For the text-containing cell, return its midpoint in [X, Y] coordinate format. 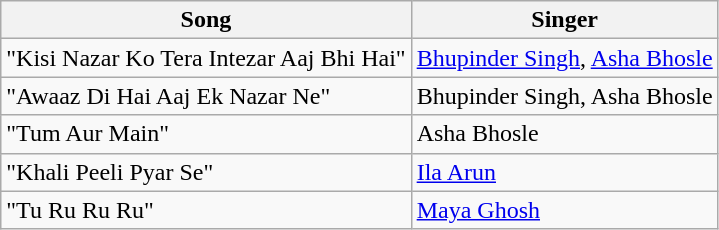
"Kisi Nazar Ko Tera Intezar Aaj Bhi Hai" [206, 58]
Maya Ghosh [564, 210]
Asha Bhosle [564, 134]
Ila Arun [564, 172]
"Awaaz Di Hai Aaj Ek Nazar Ne" [206, 96]
"Khali Peeli Pyar Se" [206, 172]
"Tu Ru Ru Ru" [206, 210]
Song [206, 20]
Singer [564, 20]
"Tum Aur Main" [206, 134]
